Provide the [x, y] coordinate of the cell's center where the given text is located.  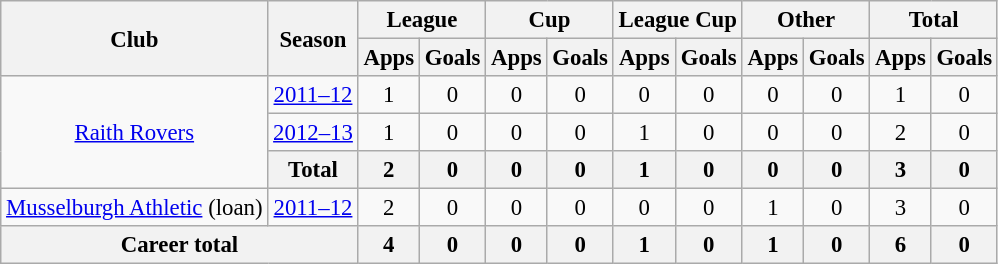
Musselburgh Athletic (loan) [134, 208]
Career total [180, 245]
Other [806, 20]
Raith Rovers [134, 132]
Club [134, 38]
2012–13 [313, 133]
6 [900, 245]
League [422, 20]
League Cup [678, 20]
4 [388, 245]
Season [313, 38]
Cup [550, 20]
